Find where the given text appears and provide that cell's center as [X, Y] coordinate. 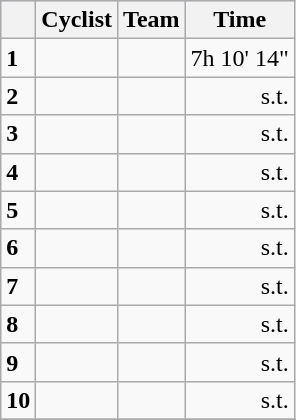
Time [240, 20]
8 [18, 324]
2 [18, 96]
5 [18, 210]
Team [152, 20]
7h 10' 14" [240, 58]
1 [18, 58]
9 [18, 362]
10 [18, 400]
7 [18, 286]
3 [18, 134]
6 [18, 248]
4 [18, 172]
Cyclist [77, 20]
